Search for the cell housing the specified text and yield its (x, y) center coordinate. 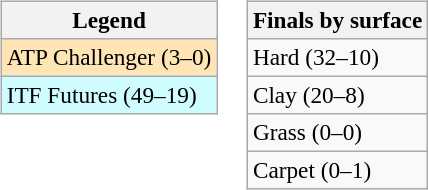
Clay (20–8) (337, 95)
ITF Futures (49–19) (108, 95)
Finals by surface (337, 20)
Legend (108, 20)
ATP Challenger (3–0) (108, 57)
Carpet (0–1) (337, 171)
Hard (32–10) (337, 57)
Grass (0–0) (337, 133)
